Search for the cell housing the specified text and yield its [X, Y] center coordinate. 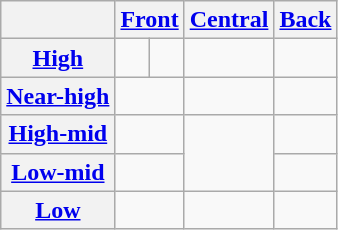
Back [306, 20]
High-mid [58, 134]
Low-mid [58, 172]
Front [150, 20]
Low [58, 210]
High [58, 58]
Near-high [58, 96]
Central [229, 20]
